Return [x, y] of the center of cell containing provided text 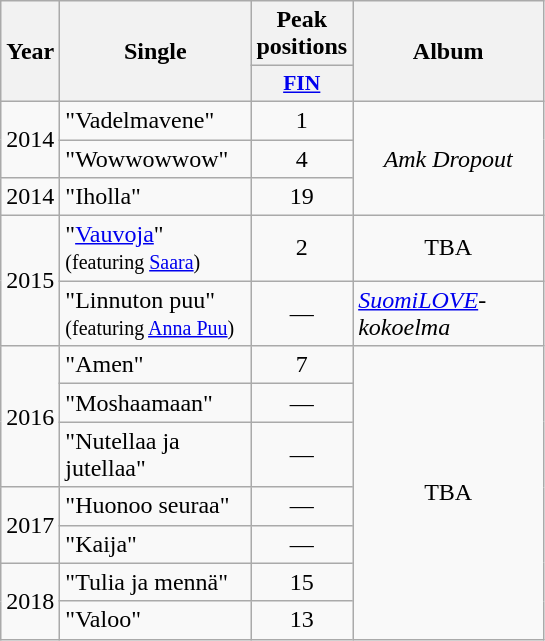
FIN [302, 84]
"Linnuton puu"(featuring Anna Puu) [156, 314]
"Vauvoja" (featuring Saara) [156, 248]
"Tulia ja mennä" [156, 582]
2 [302, 248]
Peak positions [302, 34]
1 [302, 120]
"Wowwowwow" [156, 159]
"Vadelmavene" [156, 120]
SuomiLOVE-kokoelma [448, 314]
Album [448, 52]
2017 [30, 525]
2016 [30, 416]
"Iholla" [156, 197]
"Huonoo seuraa" [156, 506]
Single [156, 52]
7 [302, 365]
15 [302, 582]
13 [302, 620]
Amk Dropout [448, 158]
"Nutellaa ja jutellaa" [156, 454]
"Kaija" [156, 544]
Year [30, 52]
2018 [30, 601]
"Moshaamaan" [156, 403]
2015 [30, 281]
"Valoo" [156, 620]
"Amen" [156, 365]
19 [302, 197]
4 [302, 159]
